Detect which cell encompasses the target text, then output its [X, Y] center coordinate. 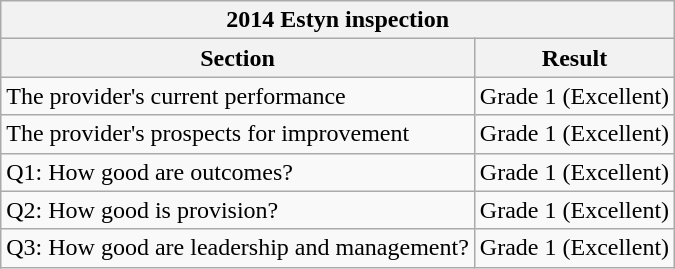
The provider's prospects for improvement [238, 134]
Q2: How good is provision? [238, 210]
Q1: How good are outcomes? [238, 172]
Section [238, 58]
Q3: How good are leadership and management? [238, 248]
The provider's current performance [238, 96]
Result [574, 58]
2014 Estyn inspection [338, 20]
